Capture the cell that displays the provided text and extract its (X, Y) central coordinate. 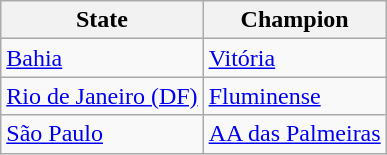
Vitória (294, 58)
State (102, 20)
AA das Palmeiras (294, 134)
Fluminense (294, 96)
Bahia (102, 58)
Champion (294, 20)
São Paulo (102, 134)
Rio de Janeiro (DF) (102, 96)
